Detect which cell encompasses the target text, then output its [x, y] center coordinate. 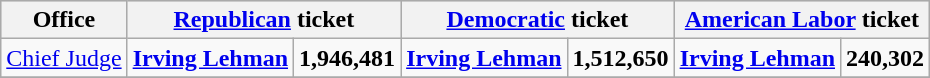
Office [64, 20]
American Labor ticket [802, 20]
Chief Judge [64, 58]
1,946,481 [348, 58]
Democratic ticket [538, 20]
1,512,650 [620, 58]
Republican ticket [264, 20]
240,302 [886, 58]
